From the cell containing the given text, extract its center point as (x, y) coordinate. 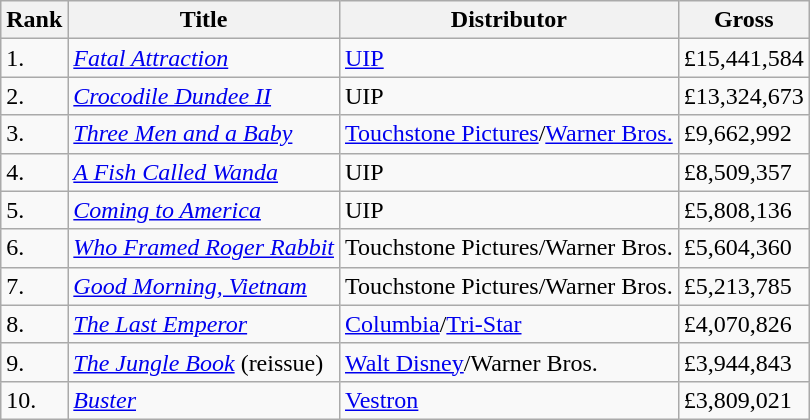
£5,808,136 (744, 210)
Vestron (508, 400)
Coming to America (204, 210)
Title (204, 20)
7. (34, 286)
£5,213,785 (744, 286)
£3,809,021 (744, 400)
5. (34, 210)
1. (34, 58)
Distributor (508, 20)
Three Men and a Baby (204, 134)
£3,944,843 (744, 362)
The Last Emperor (204, 324)
£9,662,992 (744, 134)
Buster (204, 400)
Who Framed Roger Rabbit (204, 248)
2. (34, 96)
£4,070,826 (744, 324)
Good Morning, Vietnam (204, 286)
A Fish Called Wanda (204, 172)
10. (34, 400)
8. (34, 324)
Rank (34, 20)
£5,604,360 (744, 248)
Walt Disney/Warner Bros. (508, 362)
3. (34, 134)
9. (34, 362)
4. (34, 172)
Crocodile Dundee II (204, 96)
6. (34, 248)
£15,441,584 (744, 58)
Gross (744, 20)
The Jungle Book (reissue) (204, 362)
Fatal Attraction (204, 58)
£8,509,357 (744, 172)
Columbia/Tri-Star (508, 324)
£13,324,673 (744, 96)
